Extract the [X, Y] coordinate from the center of the cell holding the provided text.  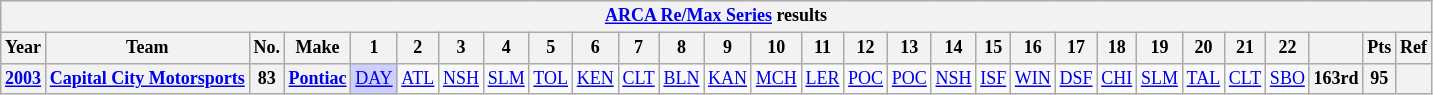
Pontiac [318, 78]
7 [638, 48]
LER [822, 78]
83 [266, 78]
ATL [418, 78]
21 [1246, 48]
KAN [728, 78]
163rd [1336, 78]
5 [550, 48]
SBO [1288, 78]
CHI [1117, 78]
6 [595, 48]
Team [147, 48]
KEN [595, 78]
8 [682, 48]
Year [24, 48]
TOL [550, 78]
15 [994, 48]
9 [728, 48]
20 [1203, 48]
Pts [1380, 48]
TAL [1203, 78]
MCH [776, 78]
WIN [1034, 78]
BLN [682, 78]
95 [1380, 78]
ARCA Re/Max Series results [716, 16]
No. [266, 48]
4 [506, 48]
13 [909, 48]
11 [822, 48]
2 [418, 48]
3 [462, 48]
Make [318, 48]
10 [776, 48]
14 [954, 48]
Ref [1414, 48]
18 [1117, 48]
DAY [374, 78]
1 [374, 48]
DSF [1076, 78]
17 [1076, 48]
Capital City Motorsports [147, 78]
12 [866, 48]
ISF [994, 78]
22 [1288, 48]
16 [1034, 48]
19 [1160, 48]
2003 [24, 78]
